From the cell containing the given text, extract its center point as [x, y] coordinate. 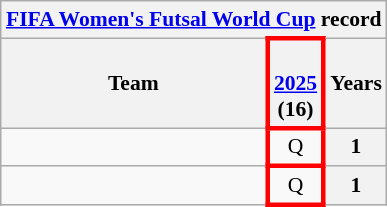
2025(16) [295, 83]
FIFA Women's Futsal World Cup record [194, 20]
Years [356, 83]
Team [134, 83]
